Find where the given text appears and provide that cell's center as [x, y] coordinate. 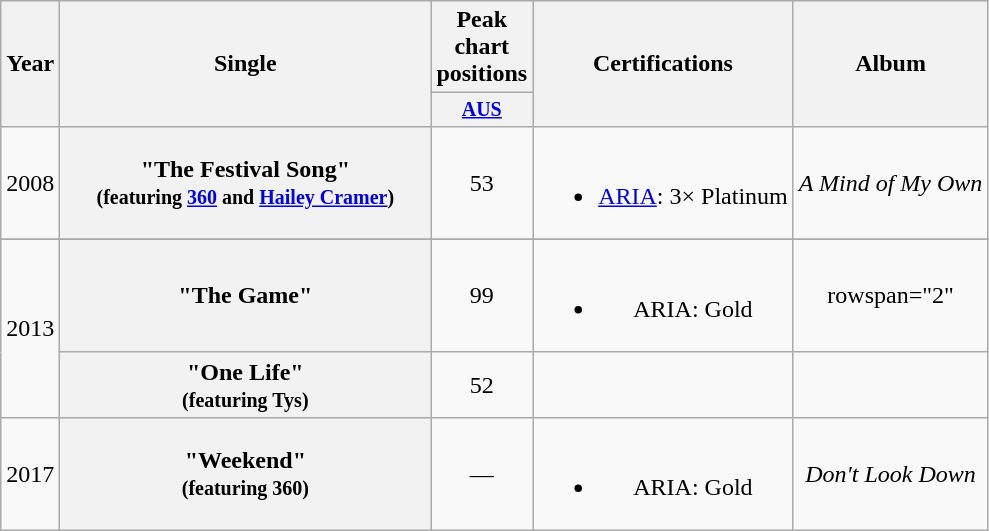
— [482, 474]
"The Game" [246, 296]
Year [30, 64]
2008 [30, 182]
Peak chartpositions [482, 47]
"Weekend" (featuring 360) [246, 474]
"One Life" (featuring Tys) [246, 384]
Single [246, 64]
AUS [482, 110]
A Mind of My Own [890, 182]
2013 [30, 328]
Certifications [664, 64]
2017 [30, 474]
53 [482, 182]
99 [482, 296]
Album [890, 64]
Don't Look Down [890, 474]
"The Festival Song" (featuring 360 and Hailey Cramer) [246, 182]
rowspan="2" [890, 296]
ARIA: 3× Platinum [664, 182]
52 [482, 384]
